Return the (X, Y) coordinate for the center point of the cell that contains the specified text.  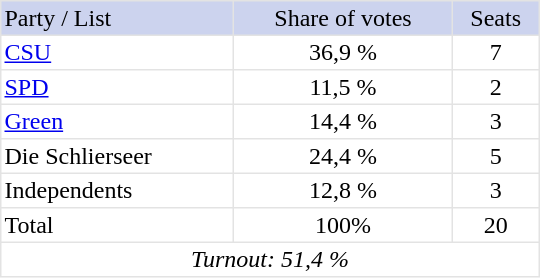
Green (118, 122)
11,5 % (344, 86)
12,8 % (344, 190)
2 (496, 86)
36,9 % (344, 52)
7 (496, 52)
5 (496, 156)
Party / List (118, 18)
Independents (118, 190)
Seats (496, 18)
100% (344, 224)
Total (118, 224)
Share of votes (344, 18)
Die Schlierseer (118, 156)
SPD (118, 86)
24,4 % (344, 156)
Turnout: 51,4 % (270, 260)
14,4 % (344, 122)
20 (496, 224)
CSU (118, 52)
